Locate the cell with the specified text and output its [X, Y] center coordinate. 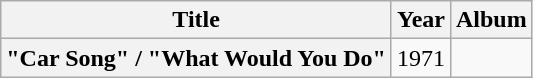
Year [420, 20]
1971 [420, 58]
Album [491, 20]
"Car Song" / "What Would You Do" [196, 58]
Title [196, 20]
